Locate the cell with the specified text and output its (X, Y) center coordinate. 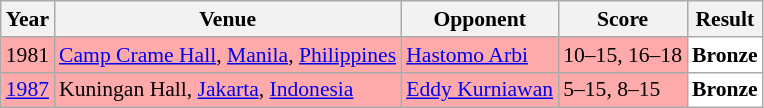
Result (725, 19)
Score (622, 19)
Year (28, 19)
10–15, 16–18 (622, 55)
5–15, 8–15 (622, 90)
Eddy Kurniawan (480, 90)
1981 (28, 55)
1987 (28, 90)
Camp Crame Hall, Manila, Philippines (228, 55)
Hastomo Arbi (480, 55)
Kuningan Hall, Jakarta, Indonesia (228, 90)
Opponent (480, 19)
Venue (228, 19)
